From the cell containing the given text, extract its center point as (x, y) coordinate. 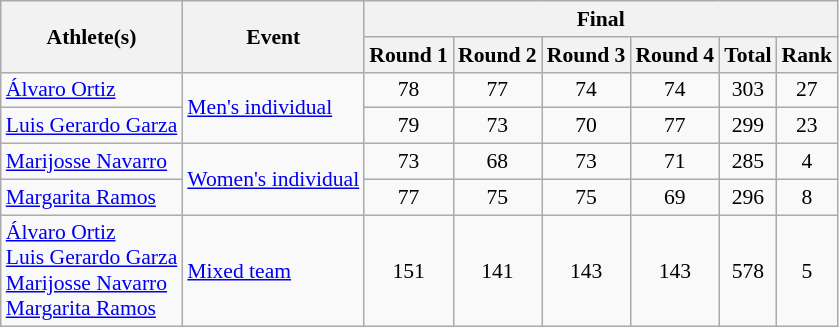
Round 3 (586, 55)
23 (808, 126)
299 (748, 126)
27 (808, 90)
Round 4 (674, 55)
4 (808, 162)
Mixed team (273, 271)
Total (748, 55)
78 (408, 90)
141 (498, 271)
70 (586, 126)
Round 2 (498, 55)
296 (748, 197)
Round 1 (408, 55)
303 (748, 90)
8 (808, 197)
Women's individual (273, 180)
Álvaro OrtizLuis Gerardo GarzaMarijosse NavarroMargarita Ramos (92, 271)
Athlete(s) (92, 36)
Rank (808, 55)
Luis Gerardo Garza (92, 126)
578 (748, 271)
68 (498, 162)
Margarita Ramos (92, 197)
79 (408, 126)
Men's individual (273, 108)
Álvaro Ortiz (92, 90)
69 (674, 197)
151 (408, 271)
5 (808, 271)
285 (748, 162)
71 (674, 162)
Event (273, 36)
Marijosse Navarro (92, 162)
Final (600, 19)
